Scan for the cell matching the given text and deliver its [x, y] coordinate at center. 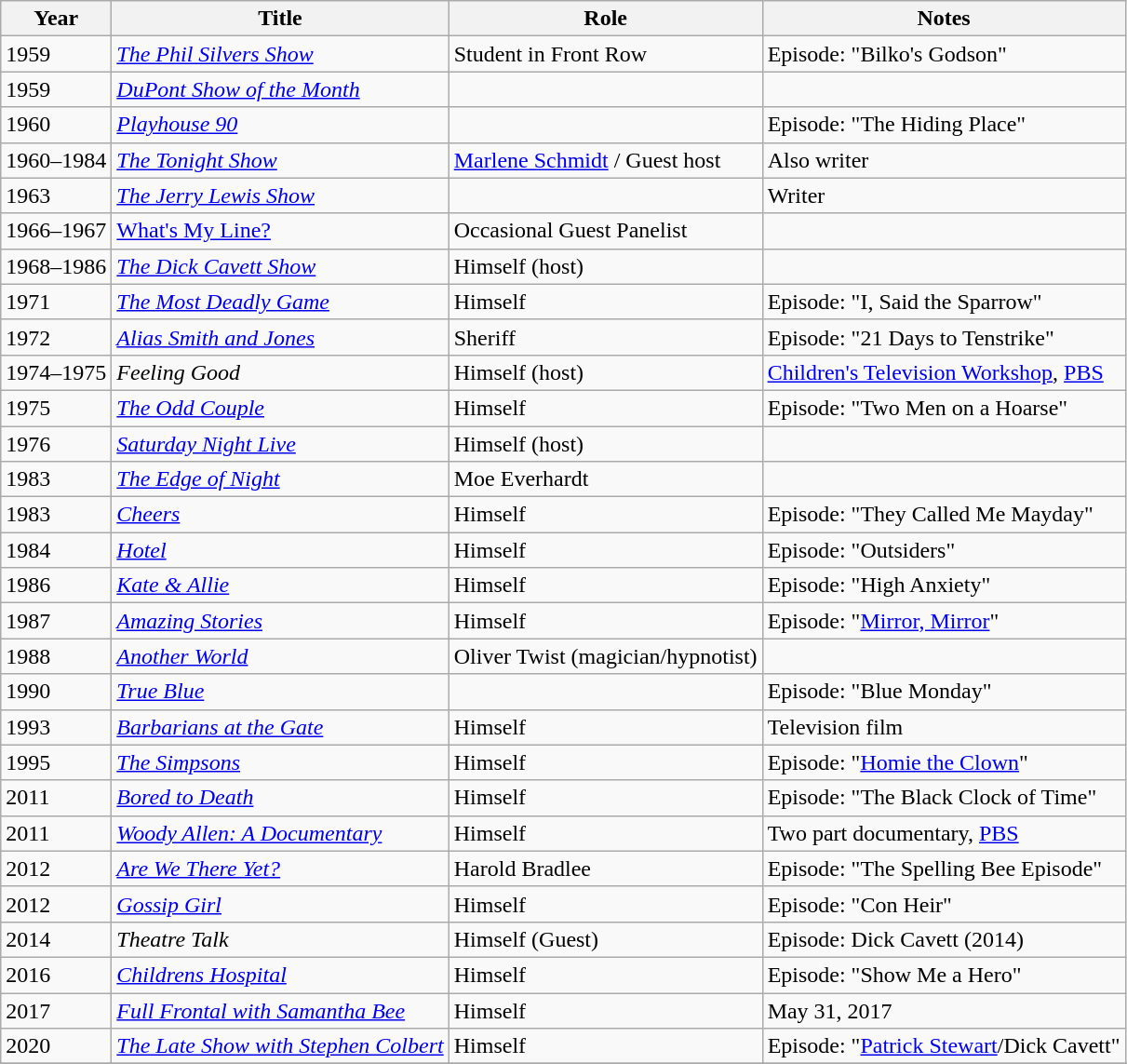
Episode: "They Called Me Mayday" [944, 515]
2017 [56, 1010]
1975 [56, 408]
Barbarians at the Gate [280, 727]
May 31, 2017 [944, 1010]
What's My Line? [280, 231]
Himself (Guest) [605, 939]
Television film [944, 727]
1993 [56, 727]
1986 [56, 586]
The Tonight Show [280, 160]
Amazing Stories [280, 621]
Episode: "Homie the Clown" [944, 762]
Episode: "The Spelling Bee Episode" [944, 869]
The Most Deadly Game [280, 302]
Student in Front Row [605, 54]
Episode: "Bilko's Godson" [944, 54]
Childrens Hospital [280, 975]
Episode: "Two Men on a Hoarse" [944, 408]
1974–1975 [56, 372]
1990 [56, 692]
Two part documentary, PBS [944, 833]
The Late Show with Stephen Colbert [280, 1046]
Notes [944, 19]
1972 [56, 337]
Feeling Good [280, 372]
Gossip Girl [280, 904]
Also writer [944, 160]
Theatre Talk [280, 939]
Episode: "I, Said the Sparrow" [944, 302]
1963 [56, 195]
Episode: "Mirror, Mirror" [944, 621]
Title [280, 19]
Episode: "Show Me a Hero" [944, 975]
True Blue [280, 692]
Saturday Night Live [280, 444]
Episode: "Con Heir" [944, 904]
The Edge of Night [280, 479]
The Jerry Lewis Show [280, 195]
DuPont Show of the Month [280, 89]
Kate & Allie [280, 586]
Sheriff [605, 337]
Writer [944, 195]
Full Frontal with Samantha Bee [280, 1010]
Episode: "The Black Clock of Time" [944, 798]
The Dick Cavett Show [280, 266]
Marlene Schmidt / Guest host [605, 160]
1960 [56, 125]
1987 [56, 621]
Role [605, 19]
Children's Television Workshop, PBS [944, 372]
Bored to Death [280, 798]
Year [56, 19]
Moe Everhardt [605, 479]
1966–1967 [56, 231]
Alias Smith and Jones [280, 337]
Episode: "21 Days to Tenstrike" [944, 337]
1960–1984 [56, 160]
The Odd Couple [280, 408]
1995 [56, 762]
Another World [280, 656]
The Phil Silvers Show [280, 54]
Are We There Yet? [280, 869]
Episode: "Patrick Stewart/Dick Cavett" [944, 1046]
1976 [56, 444]
The Simpsons [280, 762]
2016 [56, 975]
Cheers [280, 515]
Episode: Dick Cavett (2014) [944, 939]
Hotel [280, 550]
Episode: "High Anxiety" [944, 586]
Occasional Guest Panelist [605, 231]
Harold Bradlee [605, 869]
Woody Allen: A Documentary [280, 833]
2014 [56, 939]
Oliver Twist (magician/hypnotist) [605, 656]
2020 [56, 1046]
Episode: "Outsiders" [944, 550]
1971 [56, 302]
Episode: "The Hiding Place" [944, 125]
Playhouse 90 [280, 125]
1988 [56, 656]
Episode: "Blue Monday" [944, 692]
1968–1986 [56, 266]
1984 [56, 550]
